Determine the [x, y] coordinate at the center of the cell enclosing the given text.  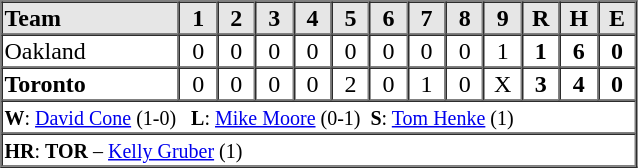
R [541, 18]
W: David Cone (1-0) L: Mike Moore (0-1) S: Tom Henke (1) [319, 116]
H [579, 18]
7 [427, 18]
X [503, 84]
9 [503, 18]
5 [350, 18]
E [617, 18]
HR: TOR – Kelly Gruber (1) [319, 150]
Toronto [91, 84]
Oakland [91, 50]
Team [91, 18]
8 [465, 18]
